Return (X, Y) of the center of cell containing provided text 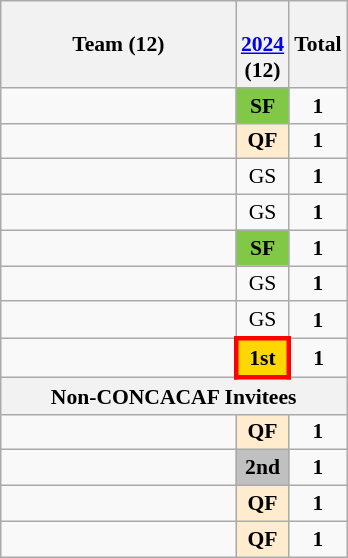
2024 (12) (262, 44)
2nd (262, 468)
Total (318, 44)
Non-CONCACAF Invitees (174, 396)
1st (262, 358)
Team (12) (118, 44)
